Find where the given text appears and provide that cell's center as (x, y) coordinate. 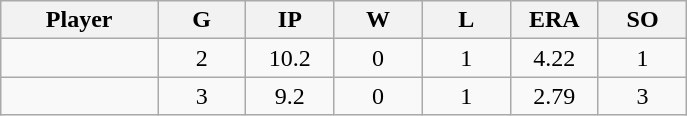
2 (202, 58)
IP (290, 20)
9.2 (290, 96)
W (378, 20)
2.79 (554, 96)
4.22 (554, 58)
SO (642, 20)
Player (80, 20)
ERA (554, 20)
10.2 (290, 58)
L (466, 20)
G (202, 20)
